Scan for the cell matching the given text and deliver its [x, y] coordinate at center. 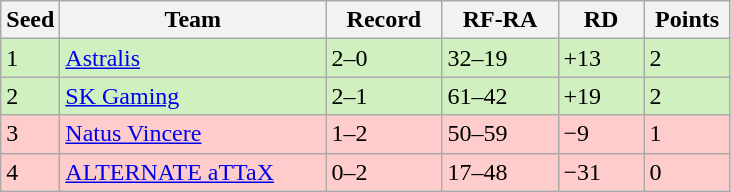
2–0 [384, 58]
32–19 [500, 58]
Astralis [193, 58]
17–48 [500, 172]
Natus Vincere [193, 134]
Team [193, 20]
50–59 [500, 134]
+13 [601, 58]
61–42 [500, 96]
SK Gaming [193, 96]
0 [687, 172]
RF-RA [500, 20]
Points [687, 20]
−9 [601, 134]
−31 [601, 172]
0–2 [384, 172]
1–2 [384, 134]
4 [30, 172]
RD [601, 20]
2–1 [384, 96]
Record [384, 20]
3 [30, 134]
ALTERNATE aTTaX [193, 172]
+19 [601, 96]
Seed [30, 20]
